Return the (x, y) coordinate for the center point of the cell that contains the specified text.  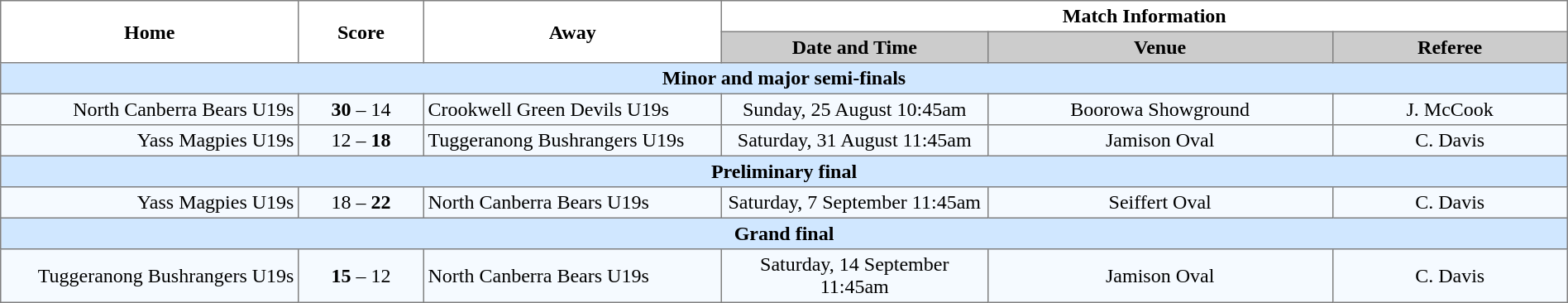
Saturday, 7 September 11:45am (854, 203)
12 – 18 (361, 141)
Seiffert Oval (1159, 203)
18 – 22 (361, 203)
15 – 12 (361, 276)
Date and Time (854, 47)
Sunday, 25 August 10:45am (854, 109)
Grand final (784, 233)
Referee (1450, 47)
Venue (1159, 47)
Saturday, 31 August 11:45am (854, 141)
Preliminary final (784, 171)
Score (361, 31)
30 – 14 (361, 109)
Boorowa Showground (1159, 109)
Away (572, 31)
Home (150, 31)
Saturday, 14 September 11:45am (854, 276)
J. McCook (1450, 109)
Match Information (1145, 17)
Crookwell Green Devils U19s (572, 109)
Minor and major semi-finals (784, 79)
